For the text-containing cell, return its midpoint in (X, Y) coordinate format. 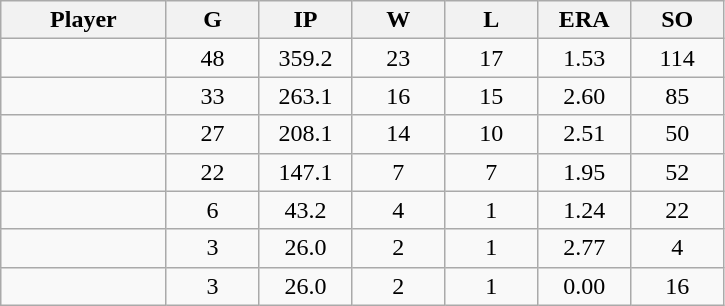
Player (84, 20)
SO (678, 20)
IP (306, 20)
15 (492, 96)
14 (398, 134)
85 (678, 96)
52 (678, 172)
147.1 (306, 172)
50 (678, 134)
43.2 (306, 210)
48 (212, 58)
10 (492, 134)
33 (212, 96)
L (492, 20)
1.24 (584, 210)
208.1 (306, 134)
G (212, 20)
2.60 (584, 96)
27 (212, 134)
1.95 (584, 172)
0.00 (584, 286)
1.53 (584, 58)
2.77 (584, 248)
17 (492, 58)
6 (212, 210)
114 (678, 58)
23 (398, 58)
2.51 (584, 134)
ERA (584, 20)
359.2 (306, 58)
263.1 (306, 96)
W (398, 20)
